Scan for the cell matching the given text and deliver its [X, Y] coordinate at center. 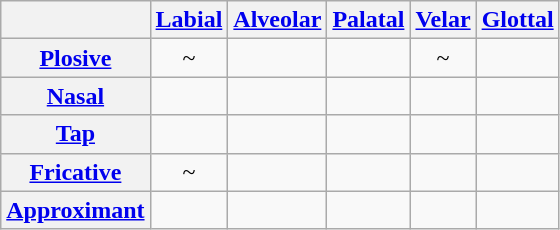
Velar [443, 20]
Alveolar [278, 20]
Fricative [76, 172]
Glottal [518, 20]
Plosive [76, 58]
Approximant [76, 210]
Tap [76, 134]
Labial [189, 20]
Nasal [76, 96]
Palatal [368, 20]
